Determine the (X, Y) coordinate at the center of the cell enclosing the given text.  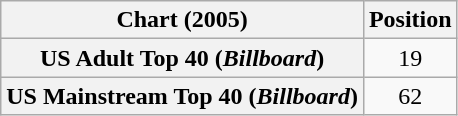
US Adult Top 40 (Billboard) (182, 58)
62 (410, 96)
19 (410, 58)
US Mainstream Top 40 (Billboard) (182, 96)
Chart (2005) (182, 20)
Position (410, 20)
